Return the (X, Y) coordinate for the center point of the cell that contains the specified text.  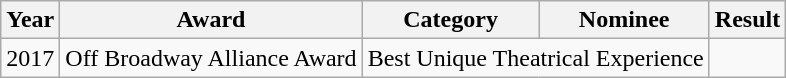
Nominee (624, 20)
Off Broadway Alliance Award (211, 58)
Result (747, 20)
Category (450, 20)
Award (211, 20)
Year (30, 20)
Best Unique Theatrical Experience (536, 58)
2017 (30, 58)
